Search for the cell housing the specified text and yield its (x, y) center coordinate. 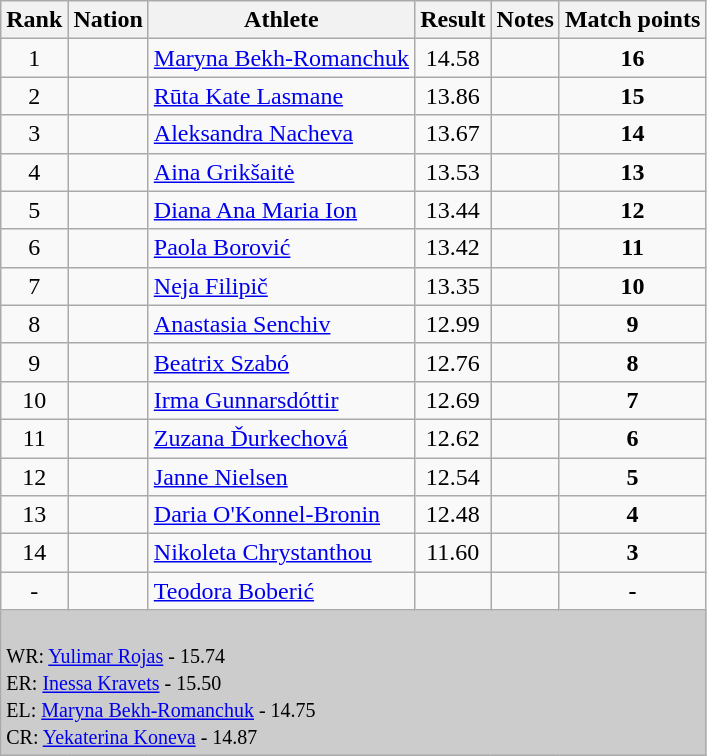
Daria O'Konnel-Bronin (281, 515)
12.54 (453, 477)
WR: Yulimar Rojas - 15.74ER: Inessa Kravets - 15.50 EL: Maryna Bekh-Romanchuk - 14.75CR: Yekaterina Koneva - 14.87 (354, 683)
Maryna Bekh-Romanchuk (281, 58)
Neja Filipič (281, 286)
Irma Gunnarsdóttir (281, 400)
Diana Ana Maria Ion (281, 210)
16 (632, 58)
15 (632, 96)
12.69 (453, 400)
Aleksandra Nacheva (281, 134)
Nation (108, 20)
Rūta Kate Lasmane (281, 96)
Notes (525, 20)
12.99 (453, 324)
Beatrix Szabó (281, 362)
13.35 (453, 286)
Paola Borović (281, 248)
2 (34, 96)
11.60 (453, 553)
13.67 (453, 134)
Zuzana Ďurkechová (281, 438)
Aina Grikšaitė (281, 172)
13.53 (453, 172)
Rank (34, 20)
12.48 (453, 515)
13.42 (453, 248)
12.76 (453, 362)
12.62 (453, 438)
Anastasia Senchiv (281, 324)
1 (34, 58)
Teodora Boberić (281, 591)
Athlete (281, 20)
13.86 (453, 96)
14.58 (453, 58)
Nikoleta Chrystanthou (281, 553)
Match points (632, 20)
Janne Nielsen (281, 477)
Result (453, 20)
13.44 (453, 210)
